Pinpoint the cell where the given text exists, returning its (x, y) midpoint coordinate. 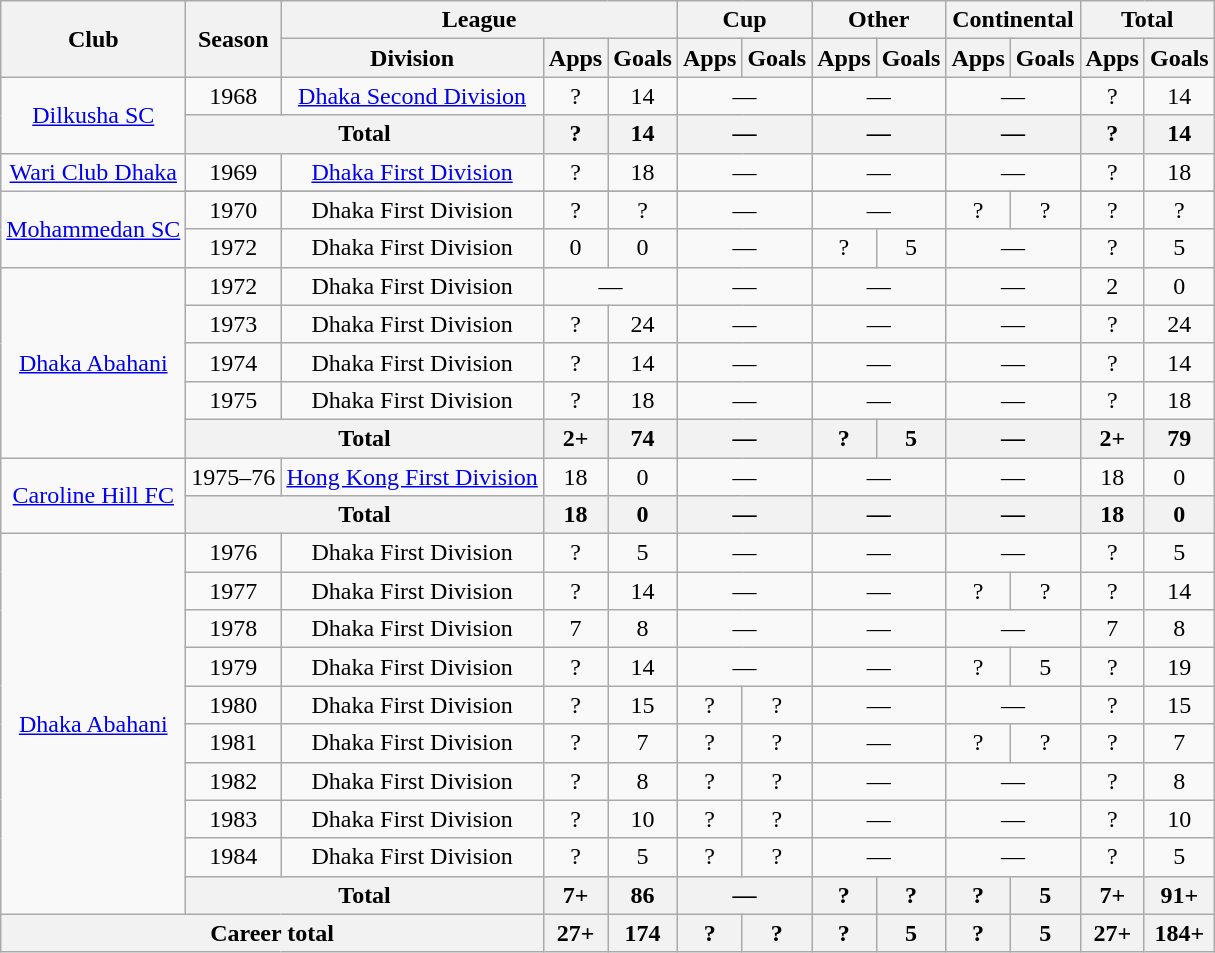
Dhaka Second Division (412, 96)
1979 (234, 667)
79 (1179, 438)
Hong Kong First Division (412, 477)
1980 (234, 705)
1976 (234, 553)
1968 (234, 96)
Cup (744, 20)
Caroline Hill FC (94, 496)
Continental (1013, 20)
1983 (234, 819)
1981 (234, 743)
Division (412, 58)
1984 (234, 857)
Other (879, 20)
1969 (234, 172)
91+ (1179, 895)
Club (94, 39)
1973 (234, 324)
86 (643, 895)
2 (1112, 286)
Dilkusha SC (94, 115)
1982 (234, 781)
184+ (1179, 933)
Mohammedan SC (94, 229)
1977 (234, 591)
1974 (234, 362)
174 (643, 933)
1970 (234, 210)
League (480, 20)
19 (1179, 667)
Wari Club Dhaka (94, 172)
1975–76 (234, 477)
Career total (272, 933)
74 (643, 438)
1978 (234, 629)
Season (234, 39)
1975 (234, 400)
